Pinpoint the cell where the given text exists, returning its [x, y] midpoint coordinate. 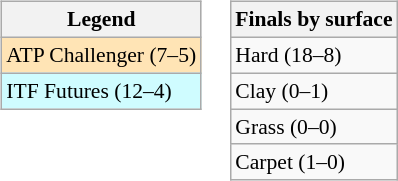
ATP Challenger (7–5) [101, 55]
ITF Futures (12–4) [101, 91]
Carpet (1–0) [314, 162]
Legend [101, 20]
Hard (18–8) [314, 55]
Clay (0–1) [314, 91]
Grass (0–0) [314, 127]
Finals by surface [314, 20]
